Identify which cell holds the provided text, then report its [X, Y] central coordinate. 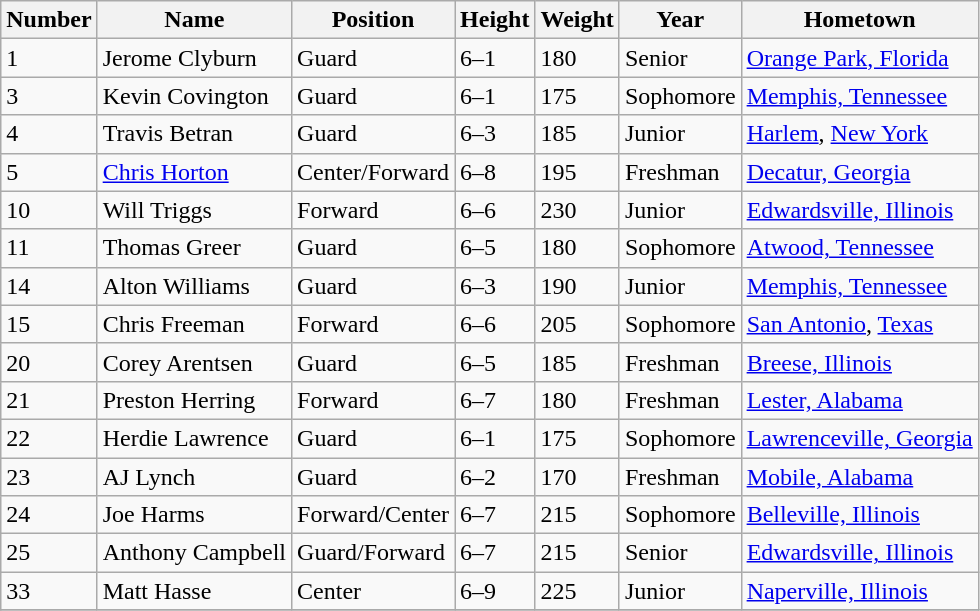
Naperville, Illinois [860, 591]
Anthony Campbell [194, 553]
4 [49, 134]
25 [49, 553]
Harlem, New York [860, 134]
Name [194, 20]
San Antonio, Texas [860, 324]
Year [680, 20]
Kevin Covington [194, 96]
22 [49, 438]
Will Triggs [194, 210]
Matt Hasse [194, 591]
Center/Forward [374, 172]
24 [49, 515]
Guard/Forward [374, 553]
23 [49, 477]
AJ Lynch [194, 477]
1 [49, 58]
Height [495, 20]
Chris Freeman [194, 324]
Joe Harms [194, 515]
3 [49, 96]
33 [49, 591]
11 [49, 248]
6–9 [495, 591]
20 [49, 362]
Lawrenceville, Georgia [860, 438]
Weight [577, 20]
Travis Betran [194, 134]
205 [577, 324]
225 [577, 591]
195 [577, 172]
Atwood, Tennessee [860, 248]
Belleville, Illinois [860, 515]
Decatur, Georgia [860, 172]
Chris Horton [194, 172]
Thomas Greer [194, 248]
6–2 [495, 477]
Orange Park, Florida [860, 58]
Herdie Lawrence [194, 438]
14 [49, 286]
230 [577, 210]
Breese, Illinois [860, 362]
21 [49, 400]
Mobile, Alabama [860, 477]
Corey Arentsen [194, 362]
Alton Williams [194, 286]
Position [374, 20]
5 [49, 172]
Number [49, 20]
190 [577, 286]
10 [49, 210]
Hometown [860, 20]
Lester, Alabama [860, 400]
Preston Herring [194, 400]
170 [577, 477]
Center [374, 591]
6–8 [495, 172]
Forward/Center [374, 515]
15 [49, 324]
Jerome Clyburn [194, 58]
